Determine the [X, Y] coordinate at the center of the cell enclosing the given text.  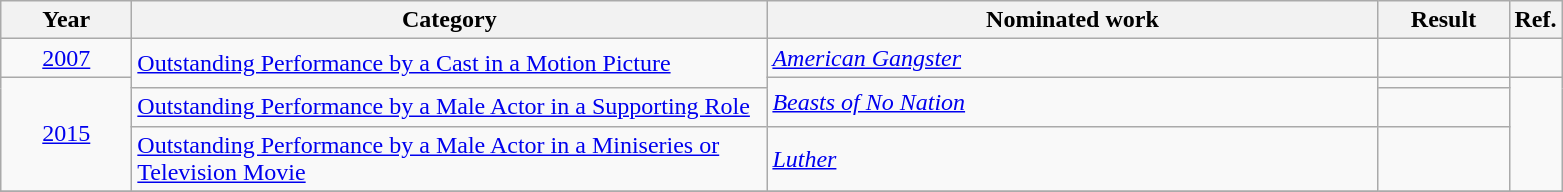
Nominated work [1072, 20]
2015 [66, 134]
Year [66, 20]
Outstanding Performance by a Male Actor in a Supporting Role [450, 107]
2007 [66, 58]
Outstanding Performance by a Cast in a Motion Picture [450, 64]
Ref. [1536, 20]
Luther [1072, 158]
Category [450, 20]
Beasts of No Nation [1072, 102]
American Gangster [1072, 58]
Outstanding Performance by a Male Actor in a Miniseries or Television Movie [450, 158]
Result [1444, 20]
